Output the [x, y] coordinate of the center of the cell containing the given text.  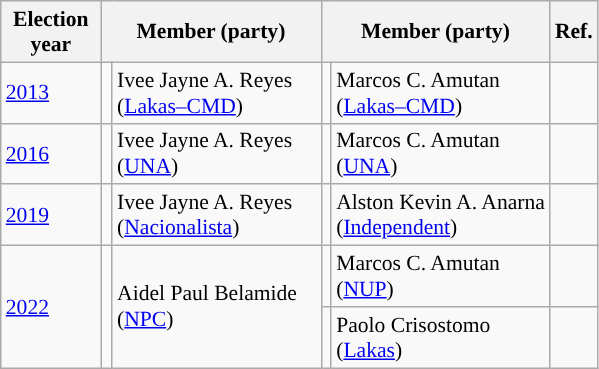
2013 [51, 92]
Marcos C. Amutan(Lakas–CMD) [440, 92]
2016 [51, 154]
2019 [51, 216]
Electionyear [51, 32]
Aidel Paul Belamide(NPC) [216, 307]
Marcos C. Amutan(UNA) [440, 154]
2022 [51, 307]
Ivee Jayne A. Reyes(Lakas–CMD) [216, 92]
Ref. [574, 32]
Alston Kevin A. Anarna(Independent) [440, 216]
Ivee Jayne A. Reyes(Nacionalista) [216, 216]
Paolo Crisostomo(Lakas) [440, 338]
Ivee Jayne A. Reyes(UNA) [216, 154]
Marcos C. Amutan(NUP) [440, 276]
